Provide the (X, Y) coordinate of the cell's center where the given text is located.  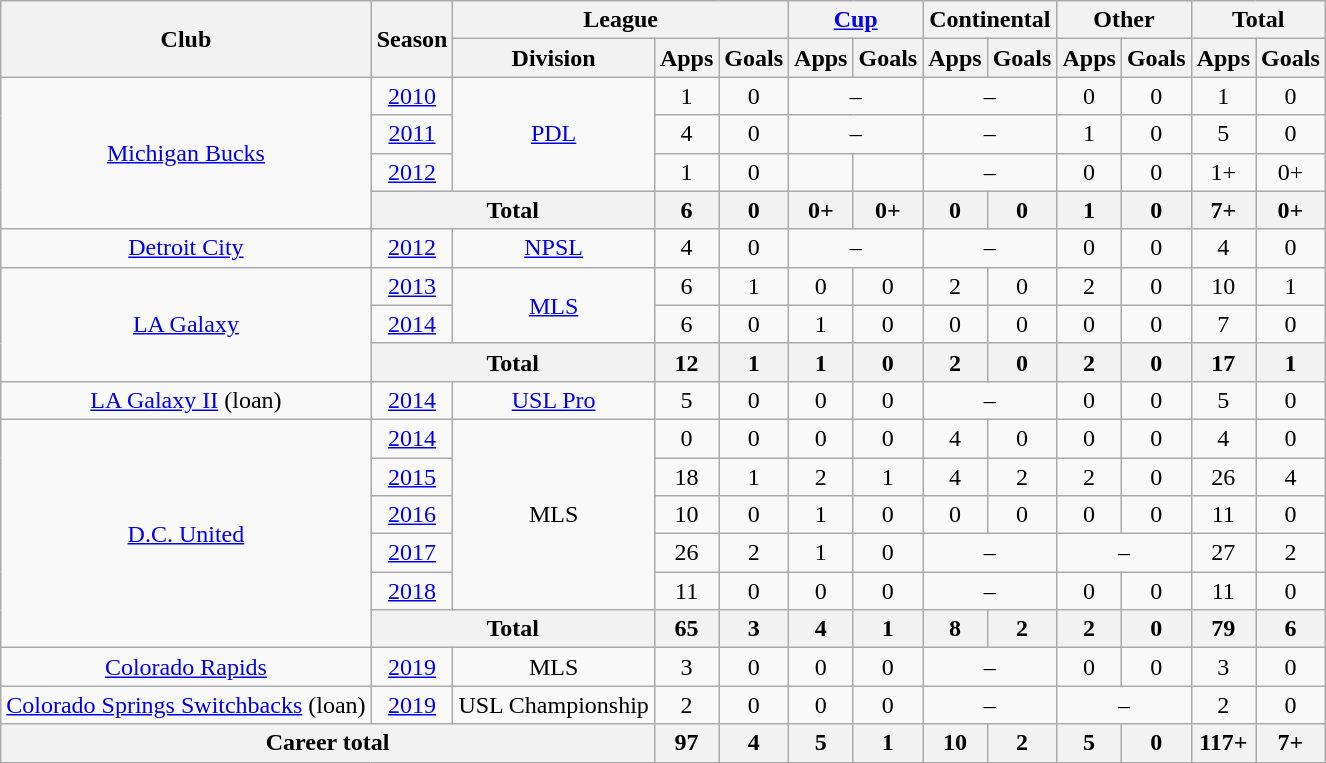
League (621, 20)
Division (554, 58)
27 (1223, 553)
17 (1223, 362)
LA Galaxy II (loan) (186, 400)
Club (186, 39)
1+ (1223, 172)
D.C. United (186, 533)
Season (412, 39)
7 (1223, 324)
2011 (412, 134)
Career total (328, 743)
97 (686, 743)
2016 (412, 515)
65 (686, 629)
USL Pro (554, 400)
Colorado Rapids (186, 667)
Continental (990, 20)
2010 (412, 96)
2015 (412, 477)
2013 (412, 286)
117+ (1223, 743)
Colorado Springs Switchbacks (loan) (186, 705)
2017 (412, 553)
2018 (412, 591)
USL Championship (554, 705)
Michigan Bucks (186, 153)
Cup (856, 20)
8 (955, 629)
12 (686, 362)
Detroit City (186, 248)
PDL (554, 134)
18 (686, 477)
Other (1124, 20)
79 (1223, 629)
LA Galaxy (186, 324)
NPSL (554, 248)
